For the text-containing cell, return its midpoint in [X, Y] coordinate format. 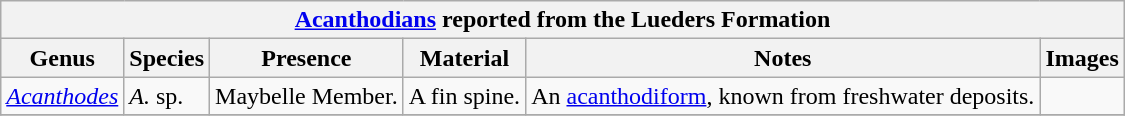
An acanthodiform, known from freshwater deposits. [783, 96]
Images [1082, 58]
Notes [783, 58]
Genus [62, 58]
Material [464, 58]
Acanthodians reported from the Lueders Formation [563, 20]
Acanthodes [62, 96]
A. sp. [167, 96]
Species [167, 58]
Presence [307, 58]
A fin spine. [464, 96]
Maybelle Member. [307, 96]
